From the cell containing the given text, extract its center point as (x, y) coordinate. 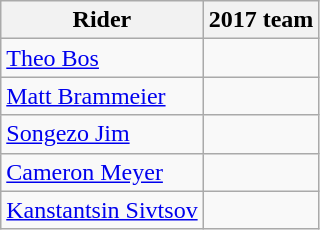
Kanstantsin Sivtsov (102, 210)
2017 team (261, 20)
Rider (102, 20)
Theo Bos (102, 58)
Cameron Meyer (102, 172)
Songezo Jim (102, 134)
Matt Brammeier (102, 96)
